Search for the cell housing the specified text and yield its [x, y] center coordinate. 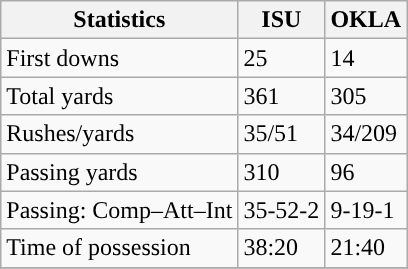
ISU [282, 20]
Statistics [120, 20]
Time of possession [120, 248]
OKLA [366, 20]
21:40 [366, 248]
361 [282, 96]
310 [282, 172]
9-19-1 [366, 210]
First downs [120, 58]
96 [366, 172]
35/51 [282, 134]
305 [366, 96]
14 [366, 58]
Passing yards [120, 172]
35-52-2 [282, 210]
34/209 [366, 134]
Passing: Comp–Att–Int [120, 210]
Total yards [120, 96]
25 [282, 58]
Rushes/yards [120, 134]
38:20 [282, 248]
